Extract the (X, Y) coordinate from the center of the cell holding the provided text.  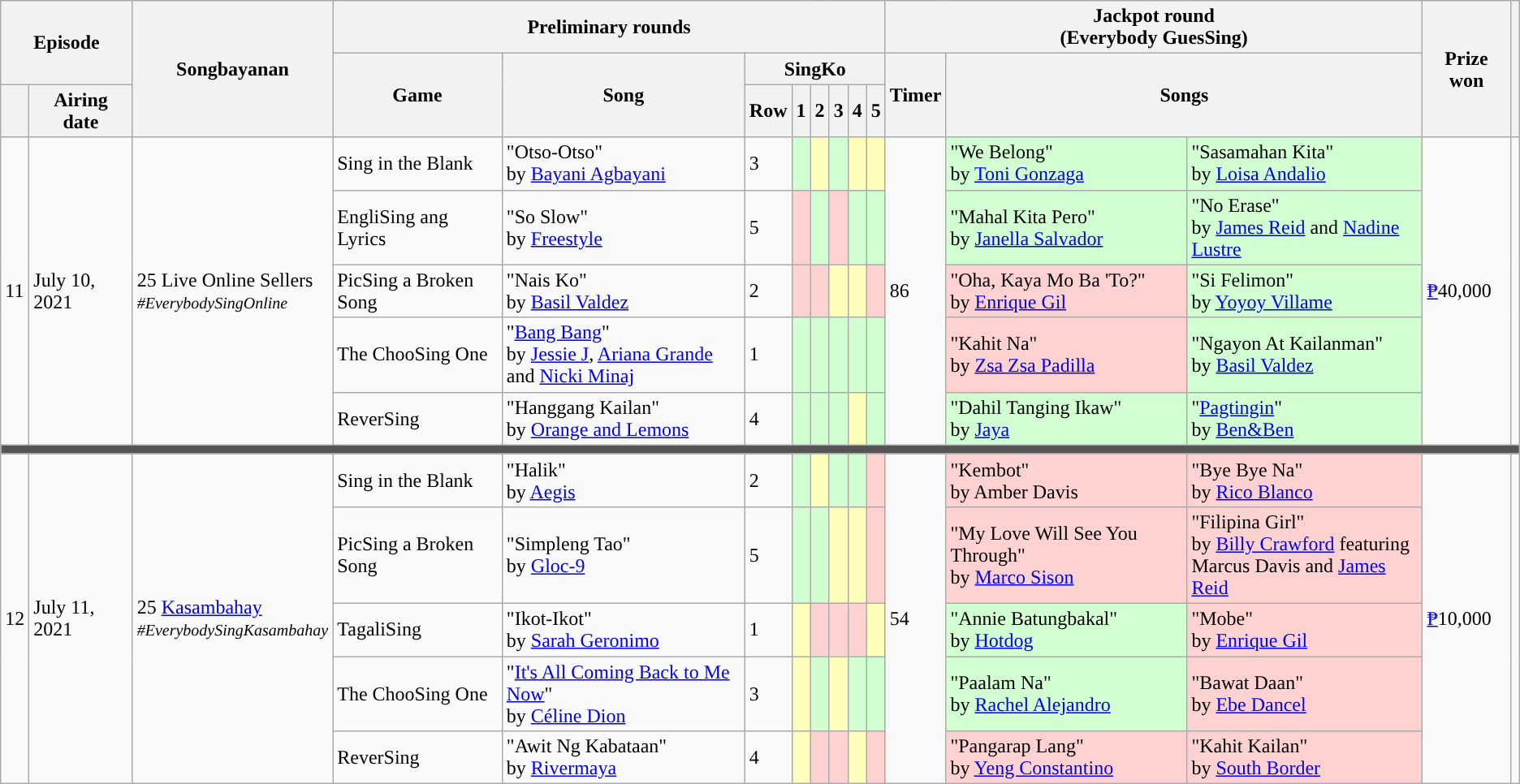
Timer (916, 96)
"Oha, Kaya Mo Ba 'To?"by Enrique Gil (1067, 291)
Songs (1184, 96)
Songbayanan (232, 69)
"Kahit Kailan"by South Border (1305, 758)
11 (15, 291)
"We Belong"by Toni Gonzaga (1067, 164)
Preliminary rounds (609, 28)
"So Slow"by Freestyle (624, 227)
July 11, 2021 (81, 618)
"Pagtingin"by Ben&Ben (1305, 419)
"Halik"by Aegis (624, 480)
"Mahal Kita Pero"by Janella Salvador (1067, 227)
"Kembot"by Amber Davis (1067, 480)
July 10, 2021 (81, 291)
"Mobe"by Enrique Gil (1305, 630)
₱40,000 (1466, 291)
Prize won (1466, 69)
"Dahil Tanging Ikaw"by Jaya (1067, 419)
12 (15, 618)
Song (624, 96)
"Otso-Otso"by Bayani Agbayani (624, 164)
Row (768, 110)
25 Live Online Sellers#EverybodySingOnline (232, 291)
"It's All Coming Back to Me Now"by Céline Dion (624, 693)
"Hanggang Kailan"by Orange and Lemons (624, 419)
"Paalam Na"by Rachel Alejandro (1067, 693)
SingKo (815, 69)
"No Erase"by James Reid and Nadine Lustre (1305, 227)
"Kahit Na"by Zsa Zsa Padilla (1067, 355)
"Annie Batungbakal"by Hotdog (1067, 630)
"Sasamahan Kita"by Loisa Andalio (1305, 164)
EngliSing ang Lyrics (417, 227)
"Awit Ng Kabataan"by Rivermaya (624, 758)
25 Kasambahay#EverybodySingKasambahay (232, 618)
"Pangarap Lang"by Yeng Constantino (1067, 758)
"My Love Will See You Through"by Marco Sison (1067, 555)
"Bang Bang"by Jessie J, Ariana Grandeand Nicki Minaj (624, 355)
"Bye Bye Na"by Rico Blanco (1305, 480)
"Bawat Daan"by Ebe Dancel (1305, 693)
"Simpleng Tao"by Gloc-9 (624, 555)
₱10,000 (1466, 618)
Airing date (81, 110)
86 (916, 291)
54 (916, 618)
TagaliSing (417, 630)
Jackpot round(Everybody GuesSing) (1154, 28)
"Ikot-Ikot"by Sarah Geronimo (624, 630)
"Ngayon At Kailanman"by Basil Valdez (1305, 355)
"Filipina Girl"by Billy Crawford featuringMarcus Davis and James Reid (1305, 555)
Game (417, 96)
"Nais Ko"by Basil Valdez (624, 291)
Episode (67, 42)
"Si Felimon"by Yoyoy Villame (1305, 291)
